Detect which cell encompasses the target text, then output its [X, Y] center coordinate. 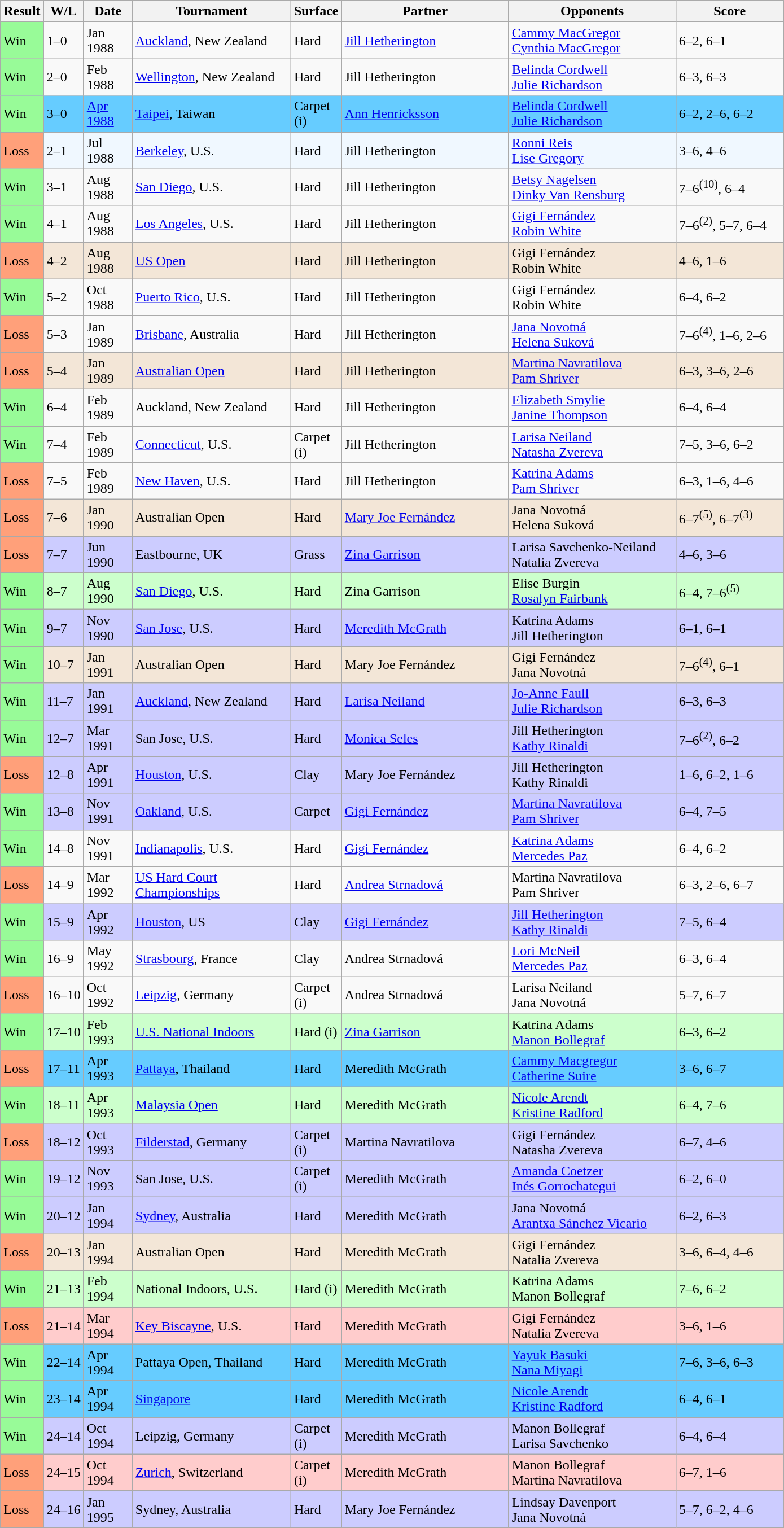
14–9 [63, 885]
Cammy MacGregor Cynthia MacGregor [592, 41]
6–4, 7–5 [729, 812]
Result [22, 11]
Martina Navratilova [425, 1142]
6–7, 4–6 [729, 1142]
Connecticut, U.S. [211, 444]
Oct 1993 [108, 1142]
Aug 1990 [108, 592]
17–11 [63, 1069]
Mar 1994 [108, 1325]
Yayuk Basuki Nana Miyagi [592, 1363]
Filderstad, Germany [211, 1142]
Carpet [316, 812]
Houston, U.S. [211, 774]
Score [729, 11]
Larisa Neiland Jana Novotná [592, 995]
Jo-Anne Faull Julie Richardson [592, 701]
Larisa Neiland Natasha Zvereva [592, 444]
Brisbane, Australia [211, 334]
Date [108, 11]
Key Biscayne, U.S. [211, 1325]
7–5 [63, 481]
Larisa Savchenko-Neiland Natalia Zvereva [592, 554]
Opponents [592, 11]
Apr 1991 [108, 774]
2–0 [63, 77]
5–3 [63, 334]
19–12 [63, 1179]
15–9 [63, 921]
Partner [425, 11]
National Indoors, U.S. [211, 1289]
Puerto Rico, U.S. [211, 297]
24–16 [63, 1509]
21–13 [63, 1289]
Elise Burgin Rosalyn Fairbank [592, 592]
21–14 [63, 1325]
18–12 [63, 1142]
7–7 [63, 554]
Malaysia Open [211, 1105]
Oct 1992 [108, 995]
Katrina Adams Mercedes Paz [592, 848]
Jana Novotná Arantxa Sánchez Vicario [592, 1216]
Mar 1992 [108, 885]
6–4 [63, 408]
7–6(4), 6–1 [729, 665]
Eastbourne, UK [211, 554]
Oct 1988 [108, 297]
6–4, 7–6(5) [729, 592]
20–12 [63, 1216]
4–6, 3–6 [729, 554]
6–3, 3–6, 2–6 [729, 370]
Lindsay Davenport Jana Novotná [592, 1509]
16–9 [63, 958]
Lori McNeil Mercedes Paz [592, 958]
6–2, 6–1 [729, 41]
Wellington, New Zealand [211, 77]
Pattaya Open, Thailand [211, 1363]
12–8 [63, 774]
2–1 [63, 150]
5–7, 6–2, 4–6 [729, 1509]
US Hard Court Championships [211, 885]
1–6, 6–2, 1–6 [729, 774]
May 1992 [108, 958]
5–4 [63, 370]
6–7, 1–6 [729, 1472]
Feb 1993 [108, 1032]
3–6, 4–6 [729, 150]
12–7 [63, 738]
17–10 [63, 1032]
New Haven, U.S. [211, 481]
Betsy Nagelsen Dinky Van Rensburg [592, 187]
Mar 1991 [108, 738]
Cammy Macgregor Catherine Suire [592, 1069]
13–8 [63, 812]
7–6(4), 1–6, 2–6 [729, 334]
1–0 [63, 41]
Pattaya, Thailand [211, 1069]
W/L [63, 11]
Apr 1988 [108, 114]
5–2 [63, 297]
Elizabeth Smylie Janine Thompson [592, 408]
7–6, 6–2 [729, 1289]
Apr 1992 [108, 921]
6–2, 6–3 [729, 1216]
Jul 1988 [108, 150]
5–7, 6–7 [729, 995]
Nov 1993 [108, 1179]
Jan 1995 [108, 1509]
6–7(5), 6–7(3) [729, 518]
Larisa Neiland [425, 701]
Katrina Adams Jill Hetherington [592, 628]
7–5, 6–4 [729, 921]
4–2 [63, 261]
14–8 [63, 848]
7–6, 3–6, 6–3 [729, 1363]
Surface [316, 11]
Nov 1990 [108, 628]
16–10 [63, 995]
6–2, 2–6, 6–2 [729, 114]
18–11 [63, 1105]
Los Angeles, U.S. [211, 224]
10–7 [63, 665]
3–6, 1–6 [729, 1325]
Monica Seles [425, 738]
3–6, 6–4, 4–6 [729, 1252]
6–1, 6–1 [729, 628]
6–3, 6–2 [729, 1032]
7–4 [63, 444]
Gigi Fernández Jana Novotná [592, 665]
Singapore [211, 1399]
Ronni Reis Lise Gregory [592, 150]
Oakland, U.S. [211, 812]
3–0 [63, 114]
Taipei, Taiwan [211, 114]
24–14 [63, 1436]
7–6(2), 5–7, 6–4 [729, 224]
Jun 1990 [108, 554]
20–13 [63, 1252]
Jan 1988 [108, 41]
11–7 [63, 701]
Houston, US [211, 921]
Jan 1990 [108, 518]
7–5, 3–6, 6–2 [729, 444]
Feb 1988 [108, 77]
Grass [316, 554]
4–1 [63, 224]
Feb 1994 [108, 1289]
Amanda Coetzer Inés Gorrochategui [592, 1179]
Manon Bollegraf Larisa Savchenko [592, 1436]
Ann Henricksson [425, 114]
24–15 [63, 1472]
23–14 [63, 1399]
Strasbourg, France [211, 958]
6–3, 6–4 [729, 958]
6–4, 7–6 [729, 1105]
3–6, 6–7 [729, 1069]
7–6(2), 6–2 [729, 738]
US Open [211, 261]
Zurich, Switzerland [211, 1472]
7–6(10), 6–4 [729, 187]
6–3, 1–6, 4–6 [729, 481]
Berkeley, U.S. [211, 150]
6–3, 2–6, 6–7 [729, 885]
U.S. National Indoors [211, 1032]
Manon Bollegraf Martina Navratilova [592, 1472]
Tournament [211, 11]
4–6, 1–6 [729, 261]
3–1 [63, 187]
Gigi Fernández Natasha Zvereva [592, 1142]
9–7 [63, 628]
22–14 [63, 1363]
Indianapolis, U.S. [211, 848]
8–7 [63, 592]
6–4, 6–1 [729, 1399]
Katrina Adams Pam Shriver [592, 481]
7–6 [63, 518]
6–2, 6–0 [729, 1179]
